Output the [x, y] coordinate of the center of the cell containing the given text.  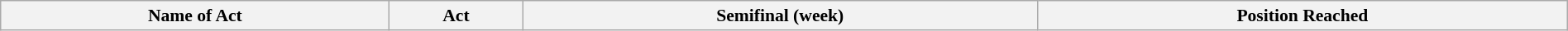
Act [457, 15]
Name of Act [195, 15]
Position Reached [1302, 15]
Semifinal (week) [780, 15]
